Locate the cell with the specified text and output its (x, y) center coordinate. 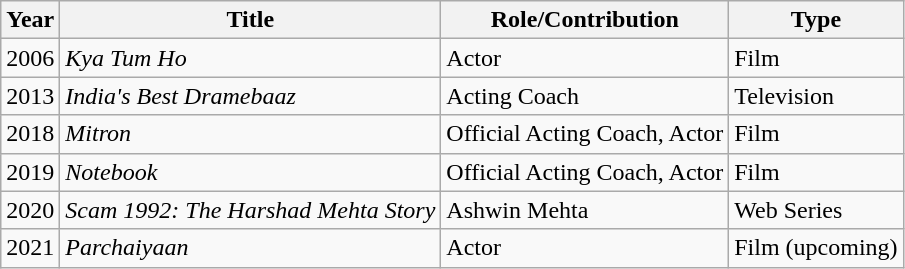
Notebook (250, 172)
Ashwin Mehta (585, 210)
India's Best Dramebaaz (250, 96)
Film (upcoming) (816, 248)
Type (816, 20)
2020 (30, 210)
Kya Tum Ho (250, 58)
Parchaiyaan (250, 248)
Web Series (816, 210)
Year (30, 20)
Title (250, 20)
2018 (30, 134)
Scam 1992: The Harshad Mehta Story (250, 210)
2021 (30, 248)
Television (816, 96)
Acting Coach (585, 96)
2013 (30, 96)
2006 (30, 58)
2019 (30, 172)
Role/Contribution (585, 20)
Mitron (250, 134)
